Output the (X, Y) coordinate of the center of the cell containing the given text.  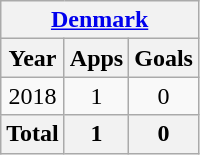
Year (33, 58)
Denmark (100, 20)
Goals (164, 58)
Total (33, 134)
Apps (96, 58)
2018 (33, 96)
